Determine the [X, Y] coordinate at the center of the cell enclosing the given text.  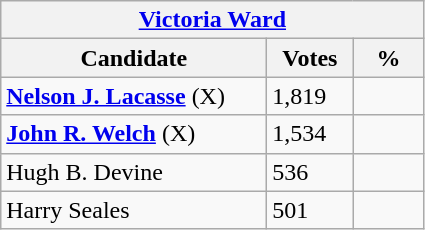
1,819 [310, 96]
Votes [310, 58]
% [388, 58]
501 [310, 210]
536 [310, 172]
John R. Welch (X) [134, 134]
Hugh B. Devine [134, 172]
Victoria Ward [212, 20]
Candidate [134, 58]
Harry Seales [134, 210]
Nelson J. Lacasse (X) [134, 96]
1,534 [310, 134]
